Extract the (x, y) coordinate from the center of the cell holding the provided text.  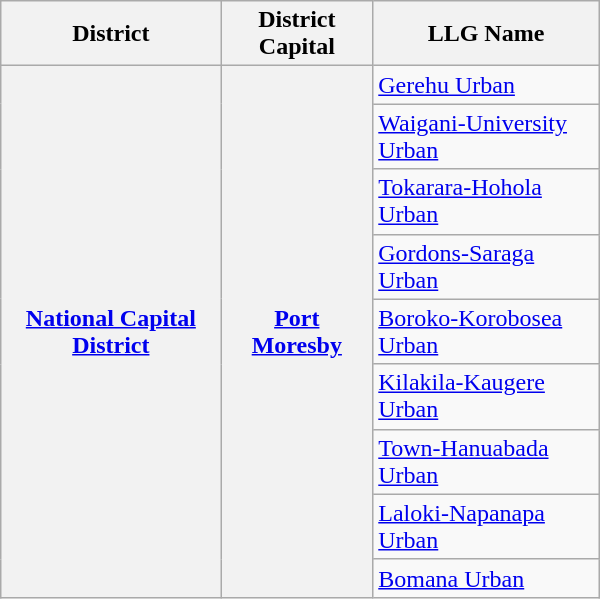
Boroko-Korobosea Urban (486, 332)
Waigani-University Urban (486, 136)
Gerehu Urban (486, 85)
Gordons-Saraga Urban (486, 266)
District (111, 34)
Town-Hanuabada Urban (486, 462)
Bomana Urban (486, 578)
LLG Name (486, 34)
Tokarara-Hohola Urban (486, 202)
National Capital District (111, 332)
Kilakila-Kaugere Urban (486, 396)
District Capital (297, 34)
Laloki-Napanapa Urban (486, 526)
Port Moresby (297, 332)
